Find where the given text appears and provide that cell's center as (x, y) coordinate. 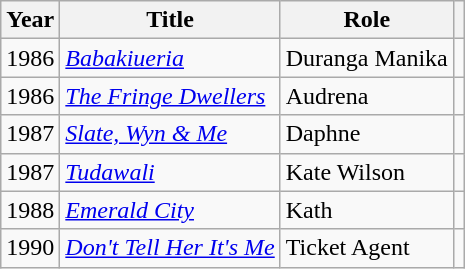
Ticket Agent (366, 248)
1990 (30, 248)
Don't Tell Her It's Me (170, 248)
The Fringe Dwellers (170, 96)
Babakiueria (170, 58)
Emerald City (170, 210)
Title (170, 20)
1988 (30, 210)
Tudawali (170, 172)
Year (30, 20)
Kath (366, 210)
Slate, Wyn & Me (170, 134)
Kate Wilson (366, 172)
Audrena (366, 96)
Duranga Manika (366, 58)
Daphne (366, 134)
Role (366, 20)
